For the text-containing cell, return its midpoint in (x, y) coordinate format. 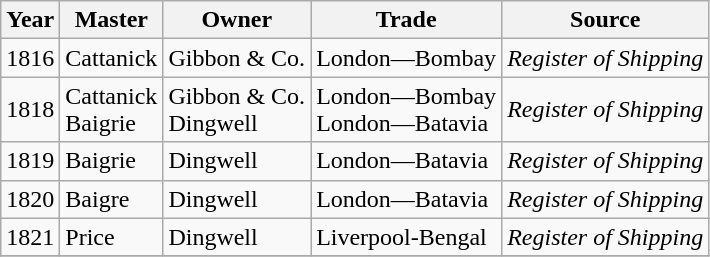
CattanickBaigrie (112, 110)
1818 (30, 110)
Baigre (112, 199)
Baigrie (112, 161)
Gibbon & Co.Dingwell (237, 110)
Trade (406, 20)
Master (112, 20)
1820 (30, 199)
Cattanick (112, 58)
Owner (237, 20)
London—Bombay (406, 58)
1816 (30, 58)
1819 (30, 161)
Liverpool-Bengal (406, 237)
Price (112, 237)
Source (606, 20)
Gibbon & Co. (237, 58)
Year (30, 20)
1821 (30, 237)
London—BombayLondon—Batavia (406, 110)
